Return the (x, y) coordinate for the center point of the cell that contains the specified text.  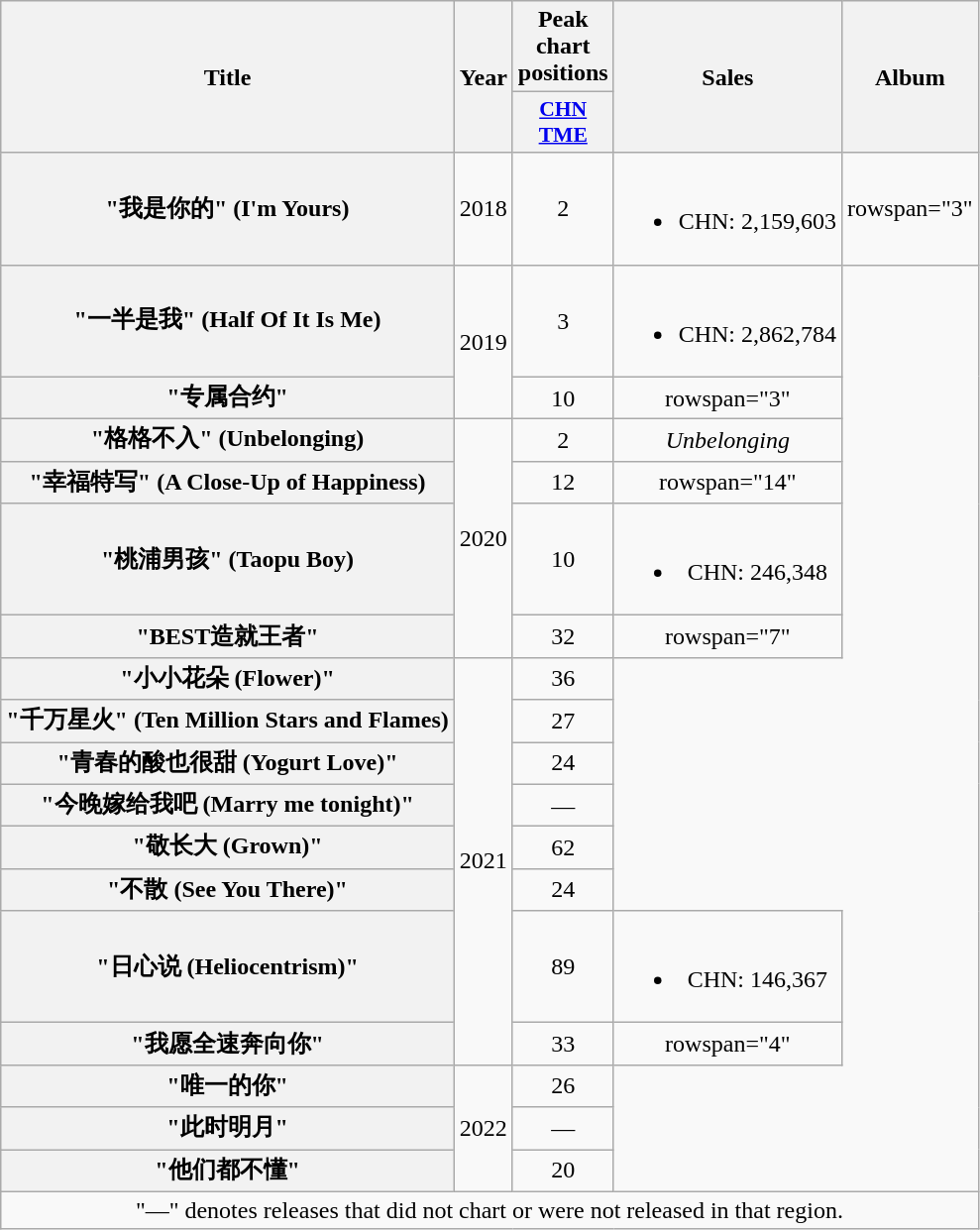
"专属合约" (228, 398)
"BEST造就王者" (228, 636)
"格格不入" (Unbelonging) (228, 440)
2019 (484, 342)
2020 (484, 539)
"—" denotes releases that did not chart or were not released in that region. (490, 1210)
CHN: 2,159,603 (727, 208)
"今晚嫁给我吧 (Marry me tonight)" (228, 805)
"幸福特写" (A Close-Up of Happiness) (228, 482)
27 (563, 722)
Title (228, 77)
Album (911, 77)
CHN TME (563, 123)
26 (563, 1086)
3 (563, 321)
36 (563, 678)
"青春的酸也很甜 (Yogurt Love)" (228, 763)
"不散 (See You There)" (228, 890)
89 (563, 967)
"一半是我" (Half Of It Is Me) (228, 321)
Peak chart positions (563, 47)
"他们都不懂" (228, 1172)
"我愿全速奔向你" (228, 1045)
CHN: 246,348 (727, 559)
"唯一的你" (228, 1086)
"千万星火" (Ten Million Stars and Flames) (228, 722)
"小小花朵 (Flower)" (228, 678)
"桃浦男孩" (Taopu Boy) (228, 559)
Unbelonging (727, 440)
Year (484, 77)
"此时明月" (228, 1128)
CHN: 2,862,784 (727, 321)
rowspan="4" (727, 1045)
CHN: 146,367 (727, 967)
"敬长大 (Grown)" (228, 848)
rowspan="14" (727, 482)
32 (563, 636)
12 (563, 482)
2018 (484, 208)
"日心说 (Heliocentrism)" (228, 967)
2021 (484, 860)
20 (563, 1172)
Sales (727, 77)
62 (563, 848)
rowspan="7" (727, 636)
33 (563, 1045)
"我是你的" (I'm Yours) (228, 208)
2022 (484, 1128)
